Detect which cell encompasses the target text, then output its (X, Y) center coordinate. 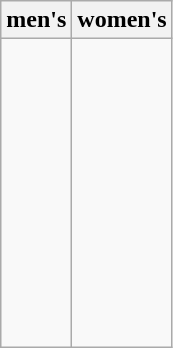
men's (36, 20)
women's (122, 20)
